Output the [x, y] coordinate of the center of the cell containing the given text.  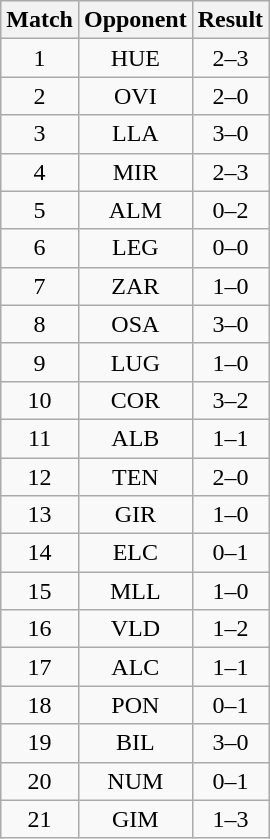
19 [40, 743]
VLD [135, 629]
7 [40, 286]
15 [40, 591]
HUE [135, 58]
21 [40, 819]
2 [40, 96]
BIL [135, 743]
TEN [135, 477]
OSA [135, 324]
1–3 [230, 819]
13 [40, 515]
1–2 [230, 629]
17 [40, 667]
COR [135, 400]
Opponent [135, 20]
ALM [135, 210]
20 [40, 781]
8 [40, 324]
MLL [135, 591]
MIR [135, 172]
11 [40, 438]
4 [40, 172]
9 [40, 362]
3–2 [230, 400]
1 [40, 58]
14 [40, 553]
10 [40, 400]
ELC [135, 553]
16 [40, 629]
12 [40, 477]
LUG [135, 362]
PON [135, 705]
LEG [135, 248]
0–2 [230, 210]
6 [40, 248]
ZAR [135, 286]
NUM [135, 781]
LLA [135, 134]
ALB [135, 438]
Result [230, 20]
0–0 [230, 248]
OVI [135, 96]
18 [40, 705]
GIM [135, 819]
Match [40, 20]
ALC [135, 667]
5 [40, 210]
GIR [135, 515]
3 [40, 134]
